Detect which cell encompasses the target text, then output its (x, y) center coordinate. 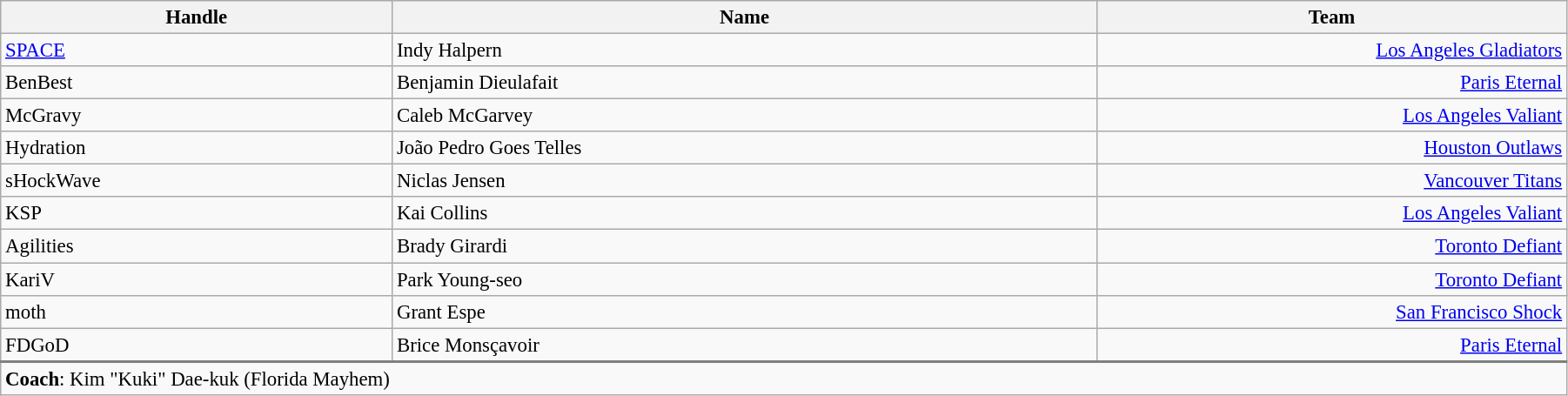
Houston Outlaws (1332, 148)
Indy Halpern (745, 50)
Park Young-seo (745, 279)
Name (745, 17)
Los Angeles Gladiators (1332, 50)
Kai Collins (745, 213)
João Pedro Goes Telles (745, 148)
Niclas Jensen (745, 181)
SPACE (197, 50)
Brady Girardi (745, 246)
San Francisco Shock (1332, 312)
Vancouver Titans (1332, 181)
FDGoD (197, 345)
Coach: Kim "Kuki" Dae-kuk (Florida Mayhem) (784, 378)
McGravy (197, 116)
sHockWave (197, 181)
Brice Monsçavoir (745, 345)
Caleb McGarvey (745, 116)
Benjamin Dieulafait (745, 83)
Team (1332, 17)
moth (197, 312)
Agilities (197, 246)
KariV (197, 279)
Handle (197, 17)
BenBest (197, 83)
KSP (197, 213)
Grant Espe (745, 312)
Hydration (197, 148)
